Find where the given text appears and provide that cell's center as [X, Y] coordinate. 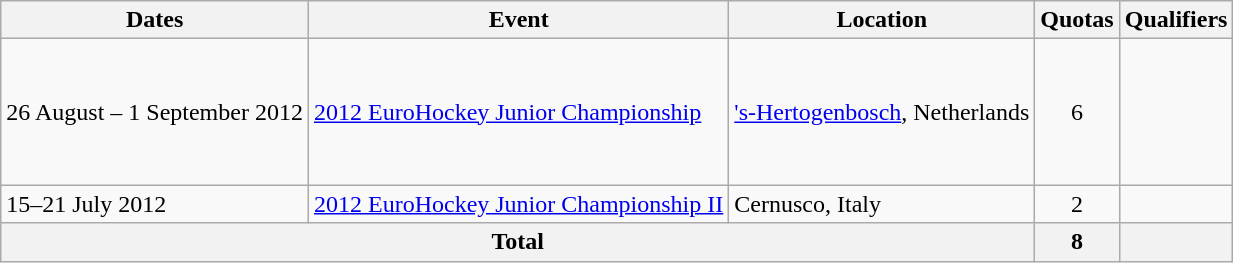
Total [518, 242]
Dates [155, 20]
Event [518, 20]
2 [1077, 204]
Cernusco, Italy [882, 204]
's-Hertogenbosch, Netherlands [882, 112]
Quotas [1077, 20]
2012 EuroHockey Junior Championship II [518, 204]
26 August – 1 September 2012 [155, 112]
Location [882, 20]
15–21 July 2012 [155, 204]
Qualifiers [1176, 20]
2012 EuroHockey Junior Championship [518, 112]
6 [1077, 112]
8 [1077, 242]
